Scan for the cell matching the given text and deliver its (X, Y) coordinate at center. 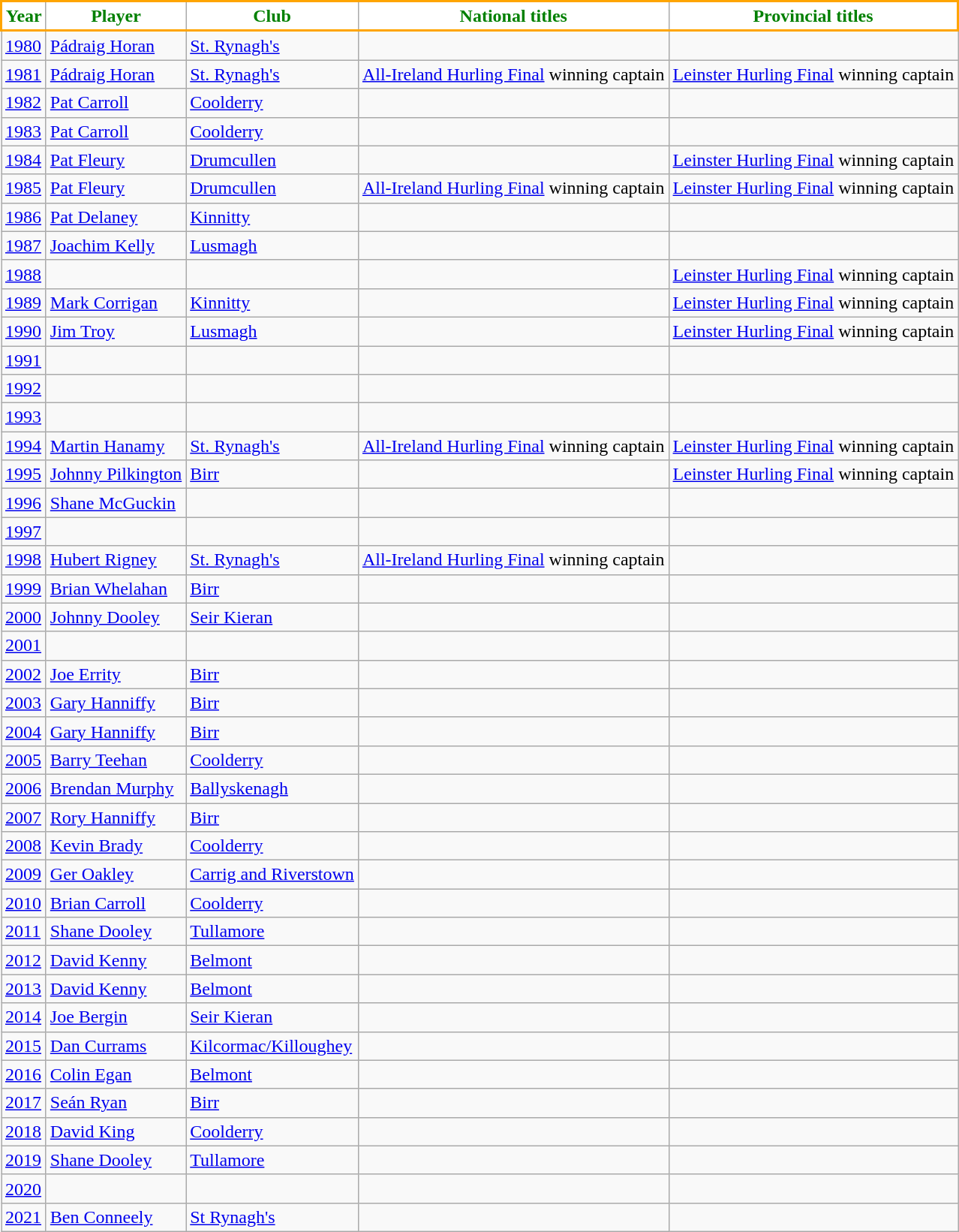
1987 (24, 245)
Johnny Dooley (116, 617)
1995 (24, 474)
Carrig and Riverstown (272, 875)
Martin Hanamy (116, 446)
Dan Currams (116, 1046)
2008 (24, 846)
Brian Carroll (116, 903)
1982 (24, 103)
2011 (24, 932)
Player (116, 17)
Kevin Brady (116, 846)
St Rynagh's (272, 1217)
1992 (24, 389)
1996 (24, 503)
2002 (24, 674)
Joe Errity (116, 674)
Brian Whelahan (116, 589)
Joe Bergin (116, 1017)
2020 (24, 1188)
2010 (24, 903)
2009 (24, 875)
Year (24, 17)
2007 (24, 818)
1983 (24, 131)
Joachim Kelly (116, 245)
Barry Teehan (116, 760)
2006 (24, 788)
Kilcormac/Killoughey (272, 1046)
1991 (24, 360)
Provincial titles (813, 17)
1994 (24, 446)
Club (272, 17)
Pat Delaney (116, 217)
Jim Troy (116, 331)
Colin Egan (116, 1074)
Johnny Pilkington (116, 474)
1999 (24, 589)
1986 (24, 217)
1984 (24, 160)
Ger Oakley (116, 875)
1981 (24, 74)
2004 (24, 731)
1998 (24, 560)
National titles (513, 17)
Mark Corrigan (116, 303)
2017 (24, 1103)
Hubert Rigney (116, 560)
2005 (24, 760)
Rory Hanniffy (116, 818)
Ben Conneely (116, 1217)
1985 (24, 188)
Seán Ryan (116, 1103)
2021 (24, 1217)
1980 (24, 45)
2015 (24, 1046)
1988 (24, 274)
2001 (24, 646)
2016 (24, 1074)
2019 (24, 1160)
Ballyskenagh (272, 788)
1993 (24, 417)
Brendan Murphy (116, 788)
2000 (24, 617)
2003 (24, 703)
David King (116, 1131)
Shane McGuckin (116, 503)
1997 (24, 532)
1990 (24, 331)
2018 (24, 1131)
2013 (24, 989)
1989 (24, 303)
2014 (24, 1017)
2012 (24, 960)
